Extract the (X, Y) coordinate from the center of the cell holding the provided text.  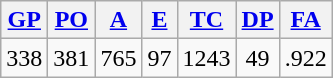
338 (24, 58)
DP (258, 20)
FA (306, 20)
TC (206, 20)
PO (72, 20)
GP (24, 20)
381 (72, 58)
.922 (306, 58)
765 (118, 58)
49 (258, 58)
1243 (206, 58)
97 (160, 58)
A (118, 20)
E (160, 20)
